Determine the [x, y] coordinate at the center of the cell enclosing the given text.  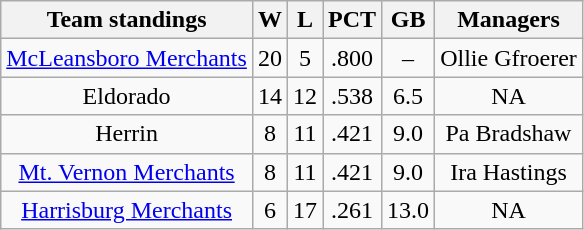
.538 [352, 96]
5 [304, 58]
Ira Hastings [509, 172]
6 [270, 210]
.261 [352, 210]
Team standings [127, 20]
Managers [509, 20]
Pa Bradshaw [509, 134]
L [304, 20]
Ollie Gfroerer [509, 58]
13.0 [408, 210]
McLeansboro Merchants [127, 58]
Herrin [127, 134]
20 [270, 58]
Eldorado [127, 96]
12 [304, 96]
GB [408, 20]
17 [304, 210]
PCT [352, 20]
– [408, 58]
Harrisburg Merchants [127, 210]
.800 [352, 58]
W [270, 20]
6.5 [408, 96]
Mt. Vernon Merchants [127, 172]
14 [270, 96]
